Output the [X, Y] coordinate of the center of the cell containing the given text.  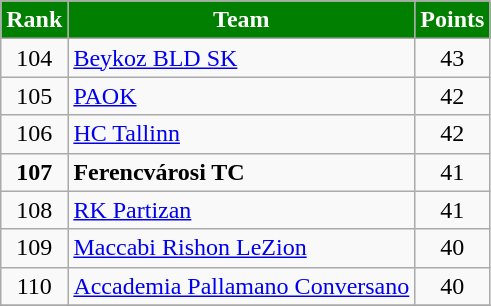
107 [34, 172]
RK Partizan [242, 210]
Team [242, 20]
Maccabi Rishon LeZion [242, 248]
105 [34, 96]
Beykoz BLD SK [242, 58]
43 [452, 58]
110 [34, 286]
Ferencvárosi TC [242, 172]
Points [452, 20]
PAOK [242, 96]
104 [34, 58]
109 [34, 248]
Accademia Pallamano Conversano [242, 286]
106 [34, 134]
HC Tallinn [242, 134]
Rank [34, 20]
108 [34, 210]
